Provide the (x, y) coordinate of the cell's center where the given text is located.  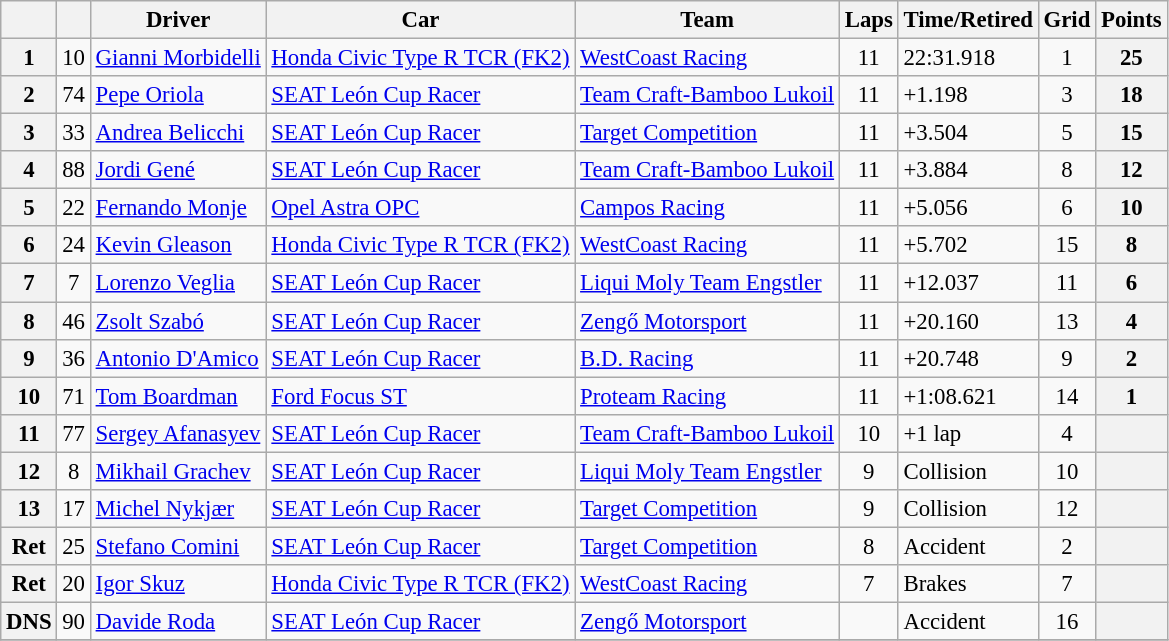
+1:08.621 (968, 396)
+1.198 (968, 95)
71 (74, 396)
+3.884 (968, 170)
+3.504 (968, 133)
Michel Nykjær (178, 509)
Andrea Belicchi (178, 133)
20 (74, 584)
24 (74, 245)
22:31.918 (968, 58)
Driver (178, 20)
Grid (1066, 20)
Campos Racing (708, 208)
Lorenzo Veglia (178, 283)
Mikhail Grachev (178, 471)
77 (74, 433)
Jordi Gené (178, 170)
+1 lap (968, 433)
90 (74, 621)
+5.702 (968, 245)
Davide Roda (178, 621)
Tom Boardman (178, 396)
Zsolt Szabó (178, 321)
+5.056 (968, 208)
Brakes (968, 584)
+20.160 (968, 321)
Igor Skuz (178, 584)
Sergey Afanasyev (178, 433)
+20.748 (968, 358)
Opel Astra OPC (420, 208)
74 (74, 95)
DNS (29, 621)
88 (74, 170)
22 (74, 208)
Time/Retired (968, 20)
Laps (868, 20)
14 (1066, 396)
Team (708, 20)
Ford Focus ST (420, 396)
Pepe Oriola (178, 95)
Points (1132, 20)
18 (1132, 95)
33 (74, 133)
Kevin Gleason (178, 245)
Stefano Comini (178, 546)
Car (420, 20)
+12.037 (968, 283)
Gianni Morbidelli (178, 58)
B.D. Racing (708, 358)
Proteam Racing (708, 396)
17 (74, 509)
36 (74, 358)
Antonio D'Amico (178, 358)
16 (1066, 621)
46 (74, 321)
Fernando Monje (178, 208)
